Pinpoint the cell where the given text exists, returning its [X, Y] midpoint coordinate. 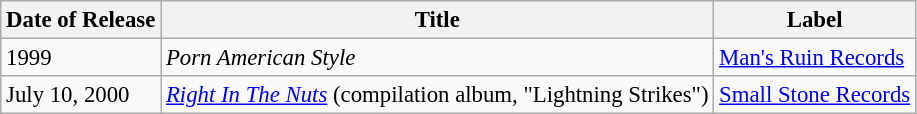
July 10, 2000 [81, 95]
Label [815, 20]
Title [438, 20]
Porn American Style [438, 58]
Date of Release [81, 20]
Small Stone Records [815, 95]
1999 [81, 58]
Right In The Nuts (compilation album, "Lightning Strikes") [438, 95]
Man's Ruin Records [815, 58]
